Search for the cell housing the specified text and yield its (X, Y) center coordinate. 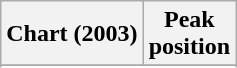
Peak position (189, 34)
Chart (2003) (72, 34)
